Scan for the cell matching the given text and deliver its (X, Y) coordinate at center. 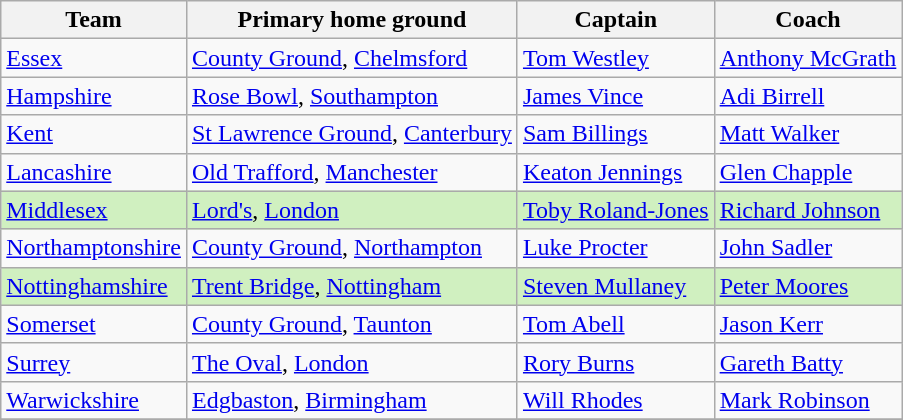
Glen Chapple (808, 172)
John Sadler (808, 248)
Jason Kerr (808, 324)
St Lawrence Ground, Canterbury (352, 134)
County Ground, Northampton (352, 248)
Luke Procter (616, 248)
Coach (808, 20)
Tom Abell (616, 324)
Peter Moores (808, 286)
Team (94, 20)
James Vince (616, 96)
Warwickshire (94, 400)
Adi Birrell (808, 96)
County Ground, Chelmsford (352, 58)
Gareth Batty (808, 362)
Anthony McGrath (808, 58)
Steven Mullaney (616, 286)
Surrey (94, 362)
Old Trafford, Manchester (352, 172)
Primary home ground (352, 20)
Sam Billings (616, 134)
Rory Burns (616, 362)
Nottinghamshire (94, 286)
The Oval, London (352, 362)
Tom Westley (616, 58)
Lord's, London (352, 210)
Toby Roland-Jones (616, 210)
Kent (94, 134)
Trent Bridge, Nottingham (352, 286)
Middlesex (94, 210)
Captain (616, 20)
Richard Johnson (808, 210)
Will Rhodes (616, 400)
Keaton Jennings (616, 172)
Rose Bowl, Southampton (352, 96)
Essex (94, 58)
Edgbaston, Birmingham (352, 400)
Somerset (94, 324)
Matt Walker (808, 134)
Northamptonshire (94, 248)
Lancashire (94, 172)
Mark Robinson (808, 400)
Hampshire (94, 96)
County Ground, Taunton (352, 324)
